Scan for the cell matching the given text and deliver its [X, Y] coordinate at center. 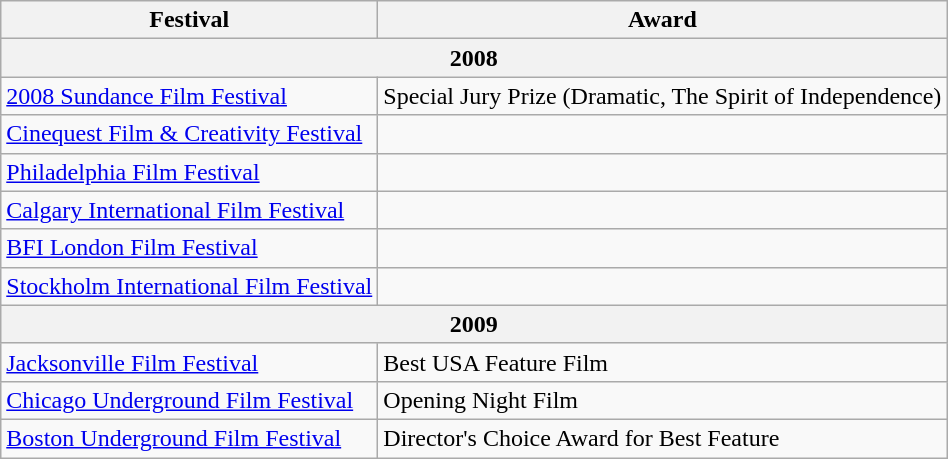
Award [662, 20]
Special Jury Prize (Dramatic, The Spirit of Independence) [662, 96]
Cinequest Film & Creativity Festival [190, 134]
Chicago Underground Film Festival [190, 400]
Jacksonville Film Festival [190, 362]
BFI London Film Festival [190, 248]
Philadelphia Film Festival [190, 172]
Calgary International Film Festival [190, 210]
Director's Choice Award for Best Feature [662, 438]
2009 [474, 324]
Boston Underground Film Festival [190, 438]
Opening Night Film [662, 400]
2008 Sundance Film Festival [190, 96]
2008 [474, 58]
Best USA Feature Film [662, 362]
Stockholm International Film Festival [190, 286]
Festival [190, 20]
